Find where the given text appears and provide that cell's center as [x, y] coordinate. 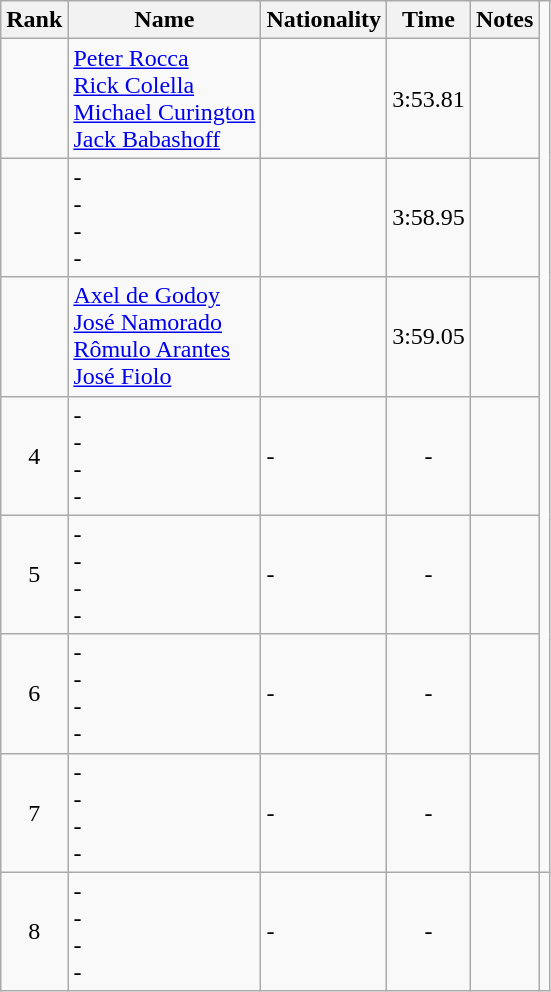
5 [34, 574]
3:58.95 [429, 218]
8 [34, 932]
3:59.05 [429, 336]
Notes [504, 20]
6 [34, 694]
Rank [34, 20]
Name [164, 20]
Nationality [324, 20]
Peter Rocca Rick Colella Michael Curington Jack Babashoff [164, 98]
7 [34, 812]
Axel de Godoy José Namorado Rômulo Arantes José Fiolo [164, 336]
Time [429, 20]
3:53.81 [429, 98]
4 [34, 456]
